Provide the [x, y] coordinate of the cell's center where the given text is located.  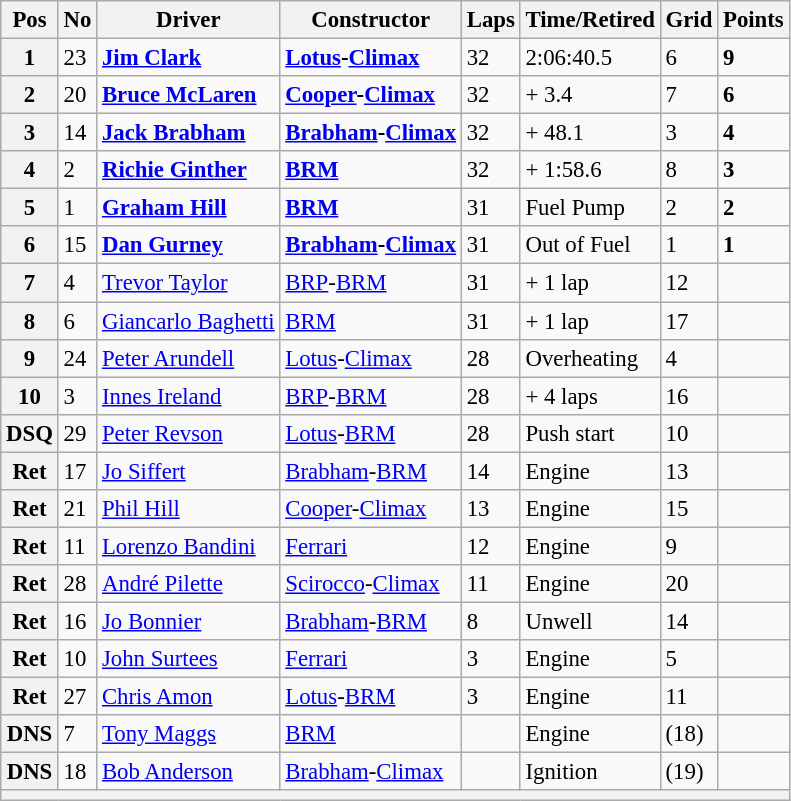
Unwell [590, 621]
Jo Siffert [188, 471]
Peter Revson [188, 433]
Time/Retired [590, 20]
21 [77, 509]
Jack Brabham [188, 133]
Driver [188, 20]
27 [77, 697]
Jo Bonnier [188, 621]
(18) [688, 734]
Peter Arundell [188, 358]
Laps [490, 20]
Ignition [590, 772]
Constructor [370, 20]
Innes Ireland [188, 396]
Fuel Pump [590, 208]
Jim Clark [188, 58]
Chris Amon [188, 697]
Trevor Taylor [188, 283]
Out of Fuel [590, 245]
Bruce McLaren [188, 95]
+ 4 laps [590, 396]
Graham Hill [188, 208]
Grid [688, 20]
John Surtees [188, 659]
Richie Ginther [188, 170]
24 [77, 358]
Points [754, 20]
No [77, 20]
Lorenzo Bandini [188, 546]
18 [77, 772]
Bob Anderson [188, 772]
Tony Maggs [188, 734]
Push start [590, 433]
+ 3.4 [590, 95]
Dan Gurney [188, 245]
Scirocco-Climax [370, 584]
Phil Hill [188, 509]
André Pilette [188, 584]
+ 48.1 [590, 133]
DSQ [30, 433]
Pos [30, 20]
2:06:40.5 [590, 58]
+ 1:58.6 [590, 170]
23 [77, 58]
(19) [688, 772]
29 [77, 433]
Overheating [590, 358]
Giancarlo Baghetti [188, 321]
